Pinpoint the cell where the given text exists, returning its [x, y] midpoint coordinate. 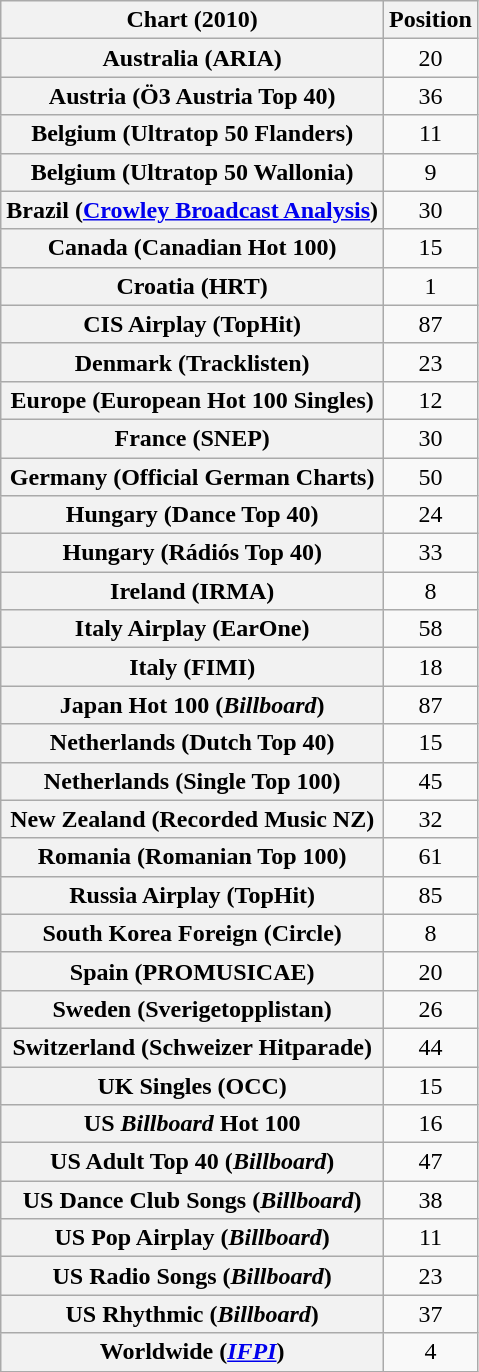
Sweden (Sverigetopplistan) [192, 1009]
US Rhythmic (Billboard) [192, 1314]
26 [431, 1009]
UK Singles (OCC) [192, 1085]
47 [431, 1162]
Belgium (Ultratop 50 Wallonia) [192, 172]
58 [431, 629]
Hungary (Rádiós Top 40) [192, 553]
Brazil (Crowley Broadcast Analysis) [192, 210]
50 [431, 477]
Switzerland (Schweizer Hitparade) [192, 1047]
Australia (ARIA) [192, 58]
45 [431, 781]
Chart (2010) [192, 20]
24 [431, 515]
Japan Hot 100 (Billboard) [192, 705]
US Radio Songs (Billboard) [192, 1276]
85 [431, 895]
Denmark (Tracklisten) [192, 362]
Italy (FIMI) [192, 667]
US Adult Top 40 (Billboard) [192, 1162]
1 [431, 286]
9 [431, 172]
Germany (Official German Charts) [192, 477]
32 [431, 819]
Spain (PROMUSICAE) [192, 971]
CIS Airplay (TopHit) [192, 324]
18 [431, 667]
Netherlands (Dutch Top 40) [192, 743]
Russia Airplay (TopHit) [192, 895]
38 [431, 1200]
Position [431, 20]
Hungary (Dance Top 40) [192, 515]
12 [431, 400]
Croatia (HRT) [192, 286]
US Dance Club Songs (Billboard) [192, 1200]
Canada (Canadian Hot 100) [192, 248]
37 [431, 1314]
33 [431, 553]
France (SNEP) [192, 438]
US Pop Airplay (Billboard) [192, 1238]
US Billboard Hot 100 [192, 1124]
61 [431, 857]
Italy Airplay (EarOne) [192, 629]
36 [431, 96]
New Zealand (Recorded Music NZ) [192, 819]
Ireland (IRMA) [192, 591]
44 [431, 1047]
Netherlands (Single Top 100) [192, 781]
4 [431, 1352]
Belgium (Ultratop 50 Flanders) [192, 134]
Europe (European Hot 100 Singles) [192, 400]
16 [431, 1124]
Romania (Romanian Top 100) [192, 857]
South Korea Foreign (Circle) [192, 933]
Austria (Ö3 Austria Top 40) [192, 96]
Worldwide (IFPI) [192, 1352]
